Return the [x, y] coordinate for the center point of the cell that contains the specified text.  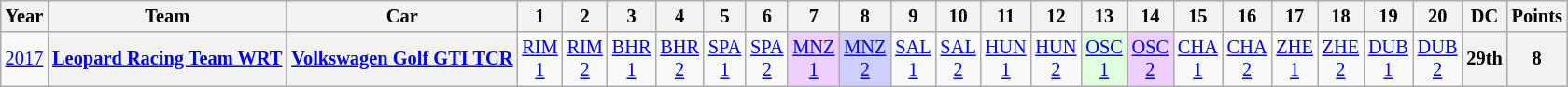
Car [401, 16]
20 [1437, 16]
12 [1057, 16]
DUB2 [1437, 59]
4 [679, 16]
19 [1389, 16]
11 [1006, 16]
HUN1 [1006, 59]
Leopard Racing Team WRT [167, 59]
Points [1537, 16]
DC [1484, 16]
CHA2 [1247, 59]
2 [585, 16]
18 [1340, 16]
HUN2 [1057, 59]
Team [167, 16]
SAL2 [958, 59]
CHA1 [1198, 59]
SAL1 [913, 59]
MNZ2 [864, 59]
7 [814, 16]
BHR2 [679, 59]
SPA2 [767, 59]
Volkswagen Golf GTI TCR [401, 59]
13 [1103, 16]
ZHE2 [1340, 59]
29th [1484, 59]
6 [767, 16]
1 [539, 16]
5 [724, 16]
10 [958, 16]
2017 [24, 59]
15 [1198, 16]
RIM1 [539, 59]
MNZ1 [814, 59]
SPA1 [724, 59]
OSC2 [1150, 59]
9 [913, 16]
17 [1294, 16]
16 [1247, 16]
ZHE1 [1294, 59]
14 [1150, 16]
3 [632, 16]
OSC1 [1103, 59]
BHR1 [632, 59]
Year [24, 16]
DUB1 [1389, 59]
RIM2 [585, 59]
